Identify which cell holds the provided text, then report its [X, Y] central coordinate. 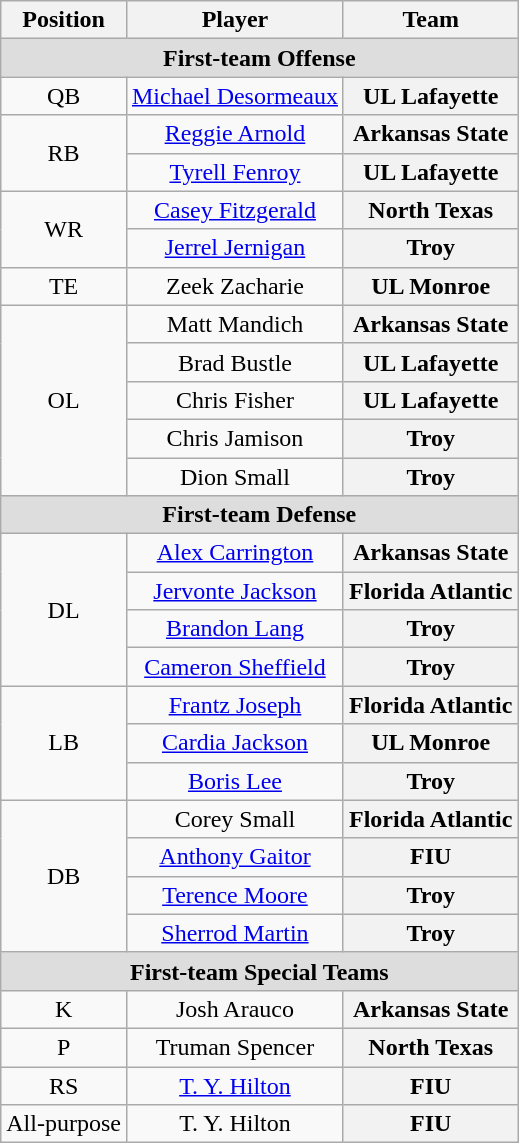
Casey Fitzgerald [234, 210]
QB [64, 96]
DB [64, 876]
Josh Arauco [234, 1009]
WR [64, 229]
Cardia Jackson [234, 743]
TE [64, 286]
Boris Lee [234, 781]
Player [234, 20]
Brad Bustle [234, 362]
First-team Offense [260, 58]
Chris Fisher [234, 400]
Michael Desormeaux [234, 96]
First-team Defense [260, 515]
All-purpose [64, 1124]
Matt Mandich [234, 324]
RS [64, 1085]
Cameron Sheffield [234, 667]
DL [64, 610]
K [64, 1009]
Terence Moore [234, 895]
Reggie Arnold [234, 134]
Brandon Lang [234, 629]
Team [430, 20]
Frantz Joseph [234, 705]
Tyrell Fenroy [234, 172]
Jervonte Jackson [234, 591]
OL [64, 400]
P [64, 1047]
Truman Spencer [234, 1047]
Zeek Zacharie [234, 286]
Anthony Gaitor [234, 857]
Corey Small [234, 819]
Dion Small [234, 477]
First-team Special Teams [260, 971]
Alex Carrington [234, 553]
Jerrel Jernigan [234, 248]
Sherrod Martin [234, 933]
LB [64, 743]
Position [64, 20]
Chris Jamison [234, 438]
RB [64, 153]
